Determine the (x, y) coordinate at the center of the cell enclosing the given text.  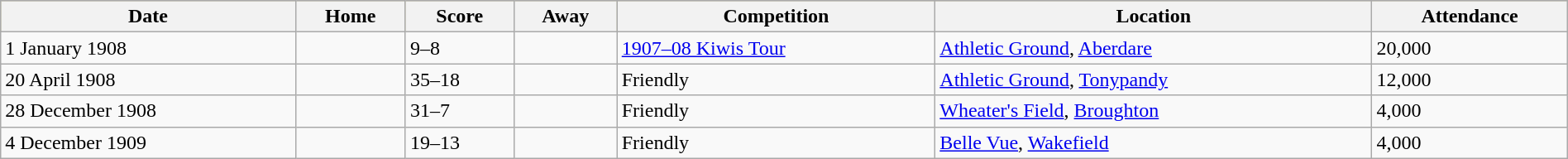
Attendance (1470, 17)
Athletic Ground, Tonypandy (1154, 79)
Belle Vue, Wakefield (1154, 142)
Home (351, 17)
Date (148, 17)
Athletic Ground, Aberdare (1154, 48)
Wheater's Field, Broughton (1154, 111)
Away (566, 17)
20,000 (1470, 48)
9–8 (460, 48)
28 December 1908 (148, 111)
Score (460, 17)
19–13 (460, 142)
4 December 1909 (148, 142)
12,000 (1470, 79)
31–7 (460, 111)
35–18 (460, 79)
Location (1154, 17)
1 January 1908 (148, 48)
20 April 1908 (148, 79)
1907–08 Kiwis Tour (776, 48)
Competition (776, 17)
